Find where the given text appears and provide that cell's center as [X, Y] coordinate. 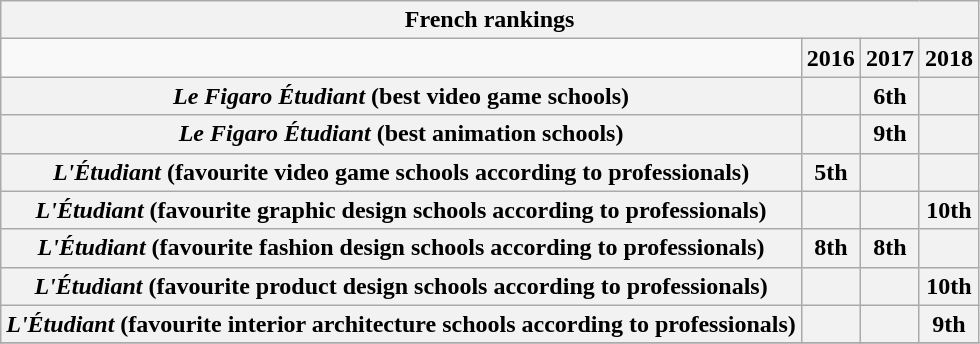
2018 [948, 58]
L'Étudiant (favourite product design schools according to professionals) [402, 286]
2017 [890, 58]
5th [830, 172]
L'Étudiant (favourite video game schools according to professionals) [402, 172]
Le Figaro Étudiant (best video game schools) [402, 96]
French rankings [490, 20]
L'Étudiant (favourite graphic design schools according to professionals) [402, 210]
2016 [830, 58]
L'Étudiant (favourite interior architecture schools according to professionals) [402, 324]
Le Figaro Étudiant (best animation schools) [402, 134]
L'Étudiant (favourite fashion design schools according to professionals) [402, 248]
6th [890, 96]
